Detect which cell encompasses the target text, then output its [x, y] center coordinate. 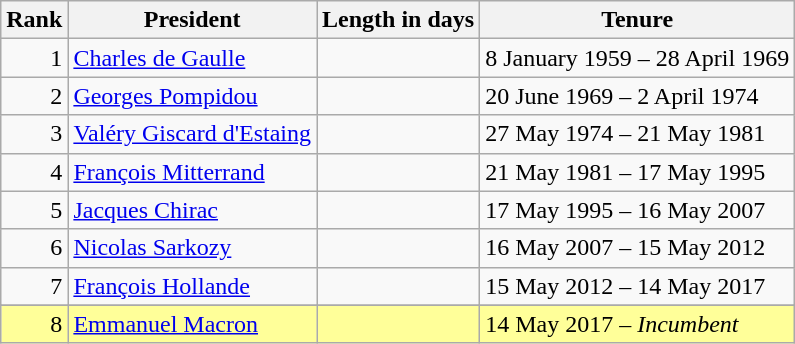
Charles de Gaulle [192, 58]
2 [34, 96]
Emmanuel Macron [192, 324]
16 May 2007 – 15 May 2012 [638, 248]
Tenure [638, 20]
20 June 1969 – 2 April 1974 [638, 96]
1 [34, 58]
François Hollande [192, 286]
21 May 1981 – 17 May 1995 [638, 172]
François Mitterrand [192, 172]
President [192, 20]
8 [34, 324]
3 [34, 134]
17 May 1995 – 16 May 2007 [638, 210]
7 [34, 286]
4 [34, 172]
8 January 1959 – 28 April 1969 [638, 58]
Length in days [398, 20]
5 [34, 210]
15 May 2012 – 14 May 2017 [638, 286]
14 May 2017 – Incumbent [638, 324]
Jacques Chirac [192, 210]
27 May 1974 – 21 May 1981 [638, 134]
Georges Pompidou [192, 96]
Rank [34, 20]
6 [34, 248]
Nicolas Sarkozy [192, 248]
Valéry Giscard d'Estaing [192, 134]
